For the text-containing cell, return its midpoint in (X, Y) coordinate format. 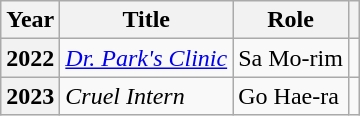
Dr. Park's Clinic (146, 58)
Role (291, 20)
Go Hae-ra (291, 96)
2022 (30, 58)
2023 (30, 96)
Title (146, 20)
Year (30, 20)
Sa Mo-rim (291, 58)
Cruel Intern (146, 96)
